Detect which cell encompasses the target text, then output its (X, Y) center coordinate. 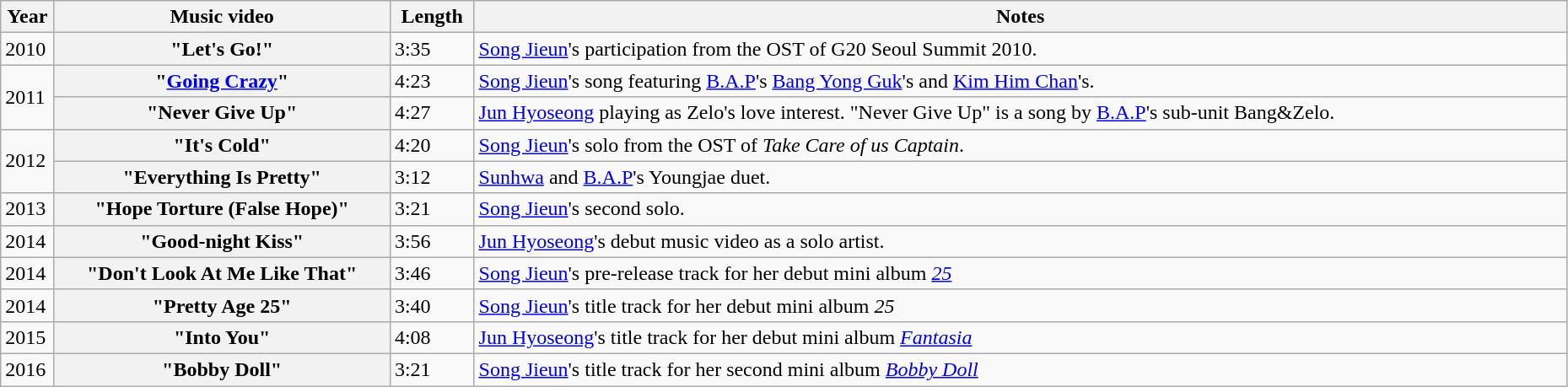
2012 (27, 161)
2015 (27, 337)
Notes (1021, 17)
"Into You" (223, 337)
4:20 (432, 145)
"Pretty Age 25" (223, 305)
"Bobby Doll" (223, 369)
2013 (27, 209)
2011 (27, 97)
4:27 (432, 113)
Sunhwa and B.A.P's Youngjae duet. (1021, 177)
Year (27, 17)
3:40 (432, 305)
Song Jieun's title track for her debut mini album 25 (1021, 305)
"Good-night Kiss" (223, 241)
"Don't Look At Me Like That" (223, 273)
Jun Hyoseong's title track for her debut mini album Fantasia (1021, 337)
2010 (27, 49)
3:46 (432, 273)
"Never Give Up" (223, 113)
Song Jieun's second solo. (1021, 209)
3:35 (432, 49)
Jun Hyoseong's debut music video as a solo artist. (1021, 241)
Song Jieun's title track for her second mini album Bobby Doll (1021, 369)
4:08 (432, 337)
2016 (27, 369)
Song Jieun's participation from the OST of G20 Seoul Summit 2010. (1021, 49)
Length (432, 17)
Song Jieun's pre-release track for her debut mini album 25 (1021, 273)
"Hope Torture (False Hope)" (223, 209)
Music video (223, 17)
"Going Crazy" (223, 81)
Song Jieun's song featuring B.A.P's Bang Yong Guk's and Kim Him Chan's. (1021, 81)
"It's Cold" (223, 145)
4:23 (432, 81)
3:12 (432, 177)
Song Jieun's solo from the OST of Take Care of us Captain. (1021, 145)
"Let's Go!" (223, 49)
Jun Hyoseong playing as Zelo's love interest. "Never Give Up" is a song by B.A.P's sub-unit Bang&Zelo. (1021, 113)
3:56 (432, 241)
"Everything Is Pretty" (223, 177)
